Return (X, Y) of the center of cell containing provided text 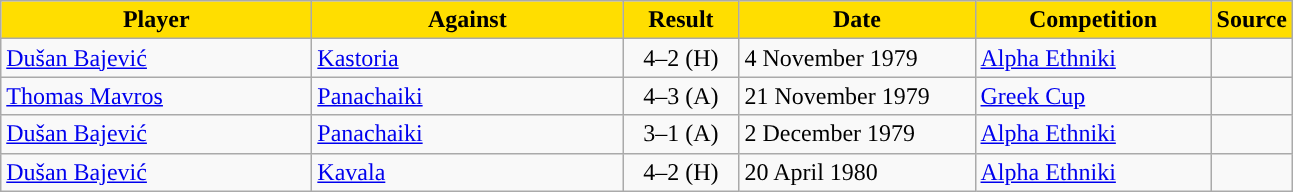
4 November 1979 (857, 58)
4–3 (Α) (681, 96)
Competition (1093, 20)
21 November 1979 (857, 96)
Kastoria (468, 58)
Against (468, 20)
Player (156, 20)
Result (681, 20)
Greek Cup (1093, 96)
2 December 1979 (857, 134)
Date (857, 20)
Kavala (468, 172)
Source (1252, 20)
20 April 1980 (857, 172)
3–1 (Α) (681, 134)
Thomas Mavros (156, 96)
